From the cell containing the given text, extract its center point as (X, Y) coordinate. 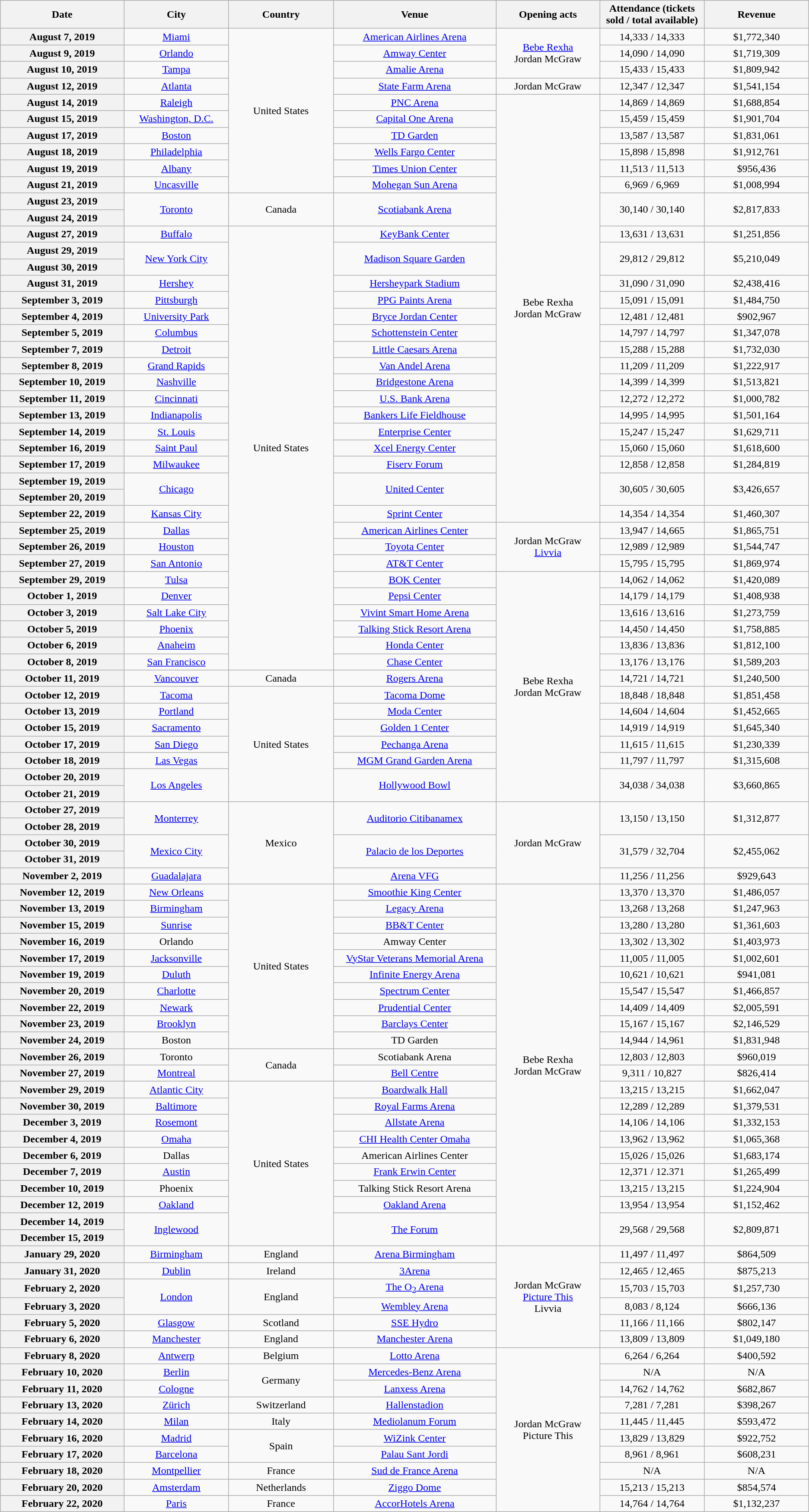
Lanxess Arena (415, 1388)
August 10, 2019 (62, 70)
Madrid (176, 1438)
January 29, 2020 (62, 1254)
$1,247,963 (756, 909)
12,371 / 12.371 (652, 1172)
14,995 / 14,995 (652, 415)
$1,132,237 (756, 1504)
Country (281, 15)
Royal Farms Arena (415, 1106)
$1,541,154 (756, 86)
14,797 / 14,797 (652, 333)
Duluth (176, 974)
14,062 / 14,062 (652, 580)
$1,865,751 (756, 530)
September 5, 2019 (62, 333)
AT&T Center (415, 563)
Jordan McGraw Picture ThisLivvia (548, 1297)
Austin (176, 1172)
15,288 / 15,288 (652, 349)
Milan (176, 1421)
Portland (176, 711)
November 17, 2019 (62, 958)
Mediolanum Forum (415, 1421)
Arena Birmingham (415, 1254)
Milwaukee (176, 464)
13,268 / 13,268 (652, 909)
Opening acts (548, 15)
7,281 / 7,281 (652, 1405)
Mexico (281, 843)
Infinite Energy Arena (415, 974)
Scotland (281, 1323)
Rogers Arena (415, 678)
$1,466,857 (756, 991)
Netherlands (281, 1487)
$1,812,100 (756, 645)
12,989 / 12,989 (652, 547)
13,302 / 13,302 (652, 941)
February 22, 2020 (62, 1504)
CHI Health Center Omaha (415, 1139)
Mercedes-Benz Arena (415, 1372)
15,026 / 15,026 (652, 1155)
$2,817,833 (756, 209)
San Diego (176, 744)
New Orleans (176, 892)
Golden 1 Center (415, 727)
August 17, 2019 (62, 135)
U.S. Bank Arena (415, 399)
February 2, 2020 (62, 1289)
$666,136 (756, 1306)
15,459 / 15,459 (652, 119)
$1,002,601 (756, 958)
September 10, 2019 (62, 382)
$1,049,180 (756, 1339)
$1,732,030 (756, 349)
September 8, 2019 (62, 366)
12,272 / 12,272 (652, 399)
Chase Center (415, 662)
Venue (415, 15)
October 6, 2019 (62, 645)
St. Louis (176, 431)
15,091 / 15,091 (652, 300)
Houston (176, 547)
October 18, 2019 (62, 761)
Berlin (176, 1372)
Paris (176, 1504)
January 31, 2020 (62, 1270)
BOK Center (415, 580)
Chicago (176, 489)
$1,403,973 (756, 941)
12,289 / 12,289 (652, 1106)
14,604 / 14,604 (652, 711)
November 2, 2019 (62, 876)
Mexico City (176, 851)
13,962 / 13,962 (652, 1139)
December 14, 2019 (62, 1221)
$1,772,340 (756, 37)
Van Andel Arena (415, 366)
15,167 / 15,167 (652, 1024)
$1,460,307 (756, 514)
$5,210,049 (756, 259)
15,795 / 15,795 (652, 563)
Anaheim (176, 645)
9,311 / 10,827 (652, 1073)
$1,240,500 (756, 678)
November 26, 2019 (62, 1057)
Jordan McGraw Picture This (548, 1430)
September 4, 2019 (62, 316)
$922,752 (756, 1438)
November 30, 2019 (62, 1106)
February 16, 2020 (62, 1438)
Omaha (176, 1139)
December 15, 2019 (62, 1238)
Arena VFG (415, 876)
City (176, 15)
August 30, 2019 (62, 267)
Bankers Life Fieldhouse (415, 415)
September 16, 2019 (62, 448)
$1,379,531 (756, 1106)
$1,719,309 (756, 53)
September 25, 2019 (62, 530)
September 19, 2019 (62, 481)
Hallenstadion (415, 1405)
14,944 / 14,961 (652, 1040)
Philadelphia (176, 152)
Cologne (176, 1388)
$3,660,865 (756, 785)
Toyota Center (415, 547)
Allstate Arena (415, 1123)
February 10, 2020 (62, 1372)
15,703 / 15,703 (652, 1289)
Ireland (281, 1270)
Inglewood (176, 1229)
Sacramento (176, 727)
12,347 / 12,347 (652, 86)
August 24, 2019 (62, 217)
$956,436 (756, 168)
Wembley Arena (415, 1306)
Times Union Center (415, 168)
$902,967 (756, 316)
6,264 / 6,264 (652, 1356)
October 3, 2019 (62, 612)
Spain (281, 1446)
$2,438,416 (756, 284)
$826,414 (756, 1073)
London (176, 1297)
$2,005,591 (756, 1008)
The Forum (415, 1229)
11,445 / 11,445 (652, 1421)
Montpellier (176, 1471)
$941,081 (756, 974)
February 18, 2020 (62, 1471)
Los Angeles (176, 785)
October 31, 2019 (62, 859)
$1,589,203 (756, 662)
Glasgow (176, 1323)
12,858 / 12,858 (652, 464)
$1,645,340 (756, 727)
$398,267 (756, 1405)
BB&T Center (415, 925)
November 19, 2019 (62, 974)
Sud de France Arena (415, 1471)
Attendance (tickets sold / total available) (652, 15)
12,481 / 12,481 (652, 316)
13,836 / 13,836 (652, 645)
VyStar Veterans Memorial Arena (415, 958)
Date (62, 15)
August 31, 2019 (62, 284)
14,354 / 14,354 (652, 514)
November 16, 2019 (62, 941)
Manchester Arena (415, 1339)
February 8, 2020 (62, 1356)
Montreal (176, 1073)
29,568 / 29,568 (652, 1229)
February 6, 2020 (62, 1339)
Raleigh (176, 102)
$1,452,665 (756, 711)
December 6, 2019 (62, 1155)
August 18, 2019 (62, 152)
Prudential Center (415, 1008)
Little Caesars Arena (415, 349)
Pechanga Arena (415, 744)
November 22, 2019 (62, 1008)
Boardwalk Hall (415, 1090)
13,150 / 13,150 (652, 818)
United Center (415, 489)
13,809 / 13,809 (652, 1339)
13,829 / 13,829 (652, 1438)
PNC Arena (415, 102)
Tacoma (176, 695)
$1,831,948 (756, 1040)
November 27, 2019 (62, 1073)
September 29, 2019 (62, 580)
Uncasville (176, 185)
$960,019 (756, 1057)
12,803 / 12,803 (652, 1057)
11,615 / 11,615 (652, 744)
Buffalo (176, 234)
$1,347,078 (756, 333)
Miami (176, 37)
Legacy Arena (415, 909)
October 17, 2019 (62, 744)
December 4, 2019 (62, 1139)
Las Vegas (176, 761)
Palau Sant Jordi (415, 1454)
$1,230,339 (756, 744)
$929,643 (756, 876)
Capital One Arena (415, 119)
$1,224,904 (756, 1188)
February 11, 2020 (62, 1388)
$608,231 (756, 1454)
$1,000,782 (756, 399)
Tulsa (176, 580)
Tampa (176, 70)
December 3, 2019 (62, 1123)
August 23, 2019 (62, 201)
KeyBank Center (415, 234)
Amalie Arena (415, 70)
15,547 / 15,547 (652, 991)
Brooklyn (176, 1024)
Jordan McGrawLivvia (548, 547)
30,605 / 30,605 (652, 489)
13,616 / 13,616 (652, 612)
September 11, 2019 (62, 399)
Oakland Arena (415, 1205)
$1,265,499 (756, 1172)
Denver (176, 596)
Charlotte (176, 991)
11,005 / 11,005 (652, 958)
Monterrey (176, 818)
$1,901,704 (756, 119)
American Airlines Arena (415, 37)
$1,869,974 (756, 563)
$1,618,600 (756, 448)
November 20, 2019 (62, 991)
Pepsi Center (415, 596)
13,280 / 13,280 (652, 925)
Enterprise Center (415, 431)
15,060 / 15,060 (652, 448)
Atlantic City (176, 1090)
December 7, 2019 (62, 1172)
February 20, 2020 (62, 1487)
September 14, 2019 (62, 431)
WiZink Center (415, 1438)
11,797 / 11,797 (652, 761)
13,947 / 14,665 (652, 530)
Spectrum Center (415, 991)
New York City (176, 259)
14,090 / 14,090 (652, 53)
November 29, 2019 (62, 1090)
11,209 / 11,209 (652, 366)
August 14, 2019 (62, 102)
February 17, 2020 (62, 1454)
Bryce Jordan Center (415, 316)
February 5, 2020 (62, 1323)
Mohegan Sun Arena (415, 185)
The O2 Arena (415, 1289)
6,969 / 6,969 (652, 185)
29,812 / 29,812 (652, 259)
Xcel Energy Center (415, 448)
Antwerp (176, 1356)
14,409 / 14,409 (652, 1008)
13,370 / 13,370 (652, 892)
State Farm Arena (415, 86)
Baltimore (176, 1106)
Atlanta (176, 86)
October 21, 2019 (62, 794)
September 20, 2019 (62, 498)
$1,257,730 (756, 1289)
October 20, 2019 (62, 777)
November 12, 2019 (62, 892)
31,579 / 32,704 (652, 851)
14,179 / 14,179 (652, 596)
$1,484,750 (756, 300)
Manchester (176, 1339)
11,497 / 11,497 (652, 1254)
September 27, 2019 (62, 563)
$1,284,819 (756, 464)
$1,152,462 (756, 1205)
$1,831,061 (756, 135)
$1,544,747 (756, 547)
34,038 / 34,038 (652, 785)
Palacio de los Deportes (415, 851)
November 24, 2019 (62, 1040)
October 11, 2019 (62, 678)
14,450 / 14,450 (652, 629)
18,848 / 18,848 (652, 695)
11,513 / 11,513 (652, 168)
Salt Lake City (176, 612)
14,762 / 14,762 (652, 1388)
Amsterdam (176, 1487)
Smoothie King Center (415, 892)
Madison Square Garden (415, 259)
$1,688,854 (756, 102)
San Francisco (176, 662)
Newark (176, 1008)
13,631 / 13,631 (652, 234)
Bridgestone Arena (415, 382)
Jacksonville (176, 958)
Belgium (281, 1356)
Tacoma Dome (415, 695)
SSE Hydro (415, 1323)
13,176 / 13,176 (652, 662)
October 8, 2019 (62, 662)
September 7, 2019 (62, 349)
14,869 / 14,869 (652, 102)
August 15, 2019 (62, 119)
August 19, 2019 (62, 168)
Indianapolis (176, 415)
$1,683,174 (756, 1155)
$1,008,994 (756, 185)
14,333 / 14,333 (652, 37)
February 13, 2020 (62, 1405)
13,587 / 13,587 (652, 135)
Sprint Center (415, 514)
August 29, 2019 (62, 251)
October 28, 2019 (62, 826)
Schottenstein Center (415, 333)
$1,065,368 (756, 1139)
$802,147 (756, 1323)
August 21, 2019 (62, 185)
Fiserv Forum (415, 464)
$1,662,047 (756, 1090)
University Park (176, 316)
10,621 / 10,621 (652, 974)
Barclays Center (415, 1024)
Cincinnati (176, 399)
February 3, 2020 (62, 1306)
31,090 / 31,090 (652, 284)
$854,574 (756, 1487)
Honda Center (415, 645)
$864,509 (756, 1254)
8,961 / 8,961 (652, 1454)
Hershey (176, 284)
October 13, 2019 (62, 711)
8,083 / 8,124 (652, 1306)
October 12, 2019 (62, 695)
$1,513,821 (756, 382)
Auditorio Citibanamex (415, 818)
14,919 / 14,919 (652, 727)
14,721 / 14,721 (652, 678)
Vancouver (176, 678)
Washington, D.C. (176, 119)
$1,408,938 (756, 596)
15,213 / 15,213 (652, 1487)
$1,332,153 (756, 1123)
$1,222,917 (756, 366)
Germany (281, 1380)
November 15, 2019 (62, 925)
August 9, 2019 (62, 53)
Kansas City (176, 514)
October 1, 2019 (62, 596)
MGM Grand Garden Arena (415, 761)
$1,273,759 (756, 612)
Barcelona (176, 1454)
Wells Fargo Center (415, 152)
Bell Centre (415, 1073)
October 5, 2019 (62, 629)
November 23, 2019 (62, 1024)
$1,312,877 (756, 818)
Albany (176, 168)
$1,851,458 (756, 695)
Sunrise (176, 925)
Hersheypark Stadium (415, 284)
$1,486,057 (756, 892)
September 3, 2019 (62, 300)
11,166 / 11,166 (652, 1323)
February 14, 2020 (62, 1421)
Hollywood Bowl (415, 785)
San Antonio (176, 563)
15,433 / 15,433 (652, 70)
$2,146,529 (756, 1024)
$682,867 (756, 1388)
$1,629,711 (756, 431)
13,954 / 13,954 (652, 1205)
Columbus (176, 333)
September 13, 2019 (62, 415)
October 15, 2019 (62, 727)
$1,809,942 (756, 70)
December 12, 2019 (62, 1205)
$1,912,761 (756, 152)
15,247 / 15,247 (652, 431)
$593,472 (756, 1421)
$875,213 (756, 1270)
September 26, 2019 (62, 547)
14,399 / 14,399 (652, 382)
30,140 / 30,140 (652, 209)
Nashville (176, 382)
September 22, 2019 (62, 514)
August 27, 2019 (62, 234)
Dublin (176, 1270)
AccorHotels Arena (415, 1504)
14,764 / 14,764 (652, 1504)
Revenue (756, 15)
Switzerland (281, 1405)
$1,315,608 (756, 761)
$2,455,062 (756, 851)
December 10, 2019 (62, 1188)
August 12, 2019 (62, 86)
12,465 / 12,465 (652, 1270)
$400,592 (756, 1356)
15,898 / 15,898 (652, 152)
September 17, 2019 (62, 464)
Grand Rapids (176, 366)
Vivint Smart Home Arena (415, 612)
PPG Paints Arena (415, 300)
Lotto Arena (415, 1356)
October 27, 2019 (62, 810)
$1,361,603 (756, 925)
Frank Erwin Center (415, 1172)
$1,420,089 (756, 580)
Moda Center (415, 711)
November 13, 2019 (62, 909)
11,256 / 11,256 (652, 876)
14,106 / 14,106 (652, 1123)
Pittsburgh (176, 300)
Ziggo Dome (415, 1487)
Italy (281, 1421)
Oakland (176, 1205)
Guadalajara (176, 876)
Rosemont (176, 1123)
Zürich (176, 1405)
3Arena (415, 1270)
Saint Paul (176, 448)
Detroit (176, 349)
August 7, 2019 (62, 37)
$1,501,164 (756, 415)
$1,251,856 (756, 234)
$3,426,657 (756, 489)
$1,758,885 (756, 629)
October 30, 2019 (62, 843)
$2,809,871 (756, 1229)
